Capture the cell that displays the provided text and extract its [x, y] central coordinate. 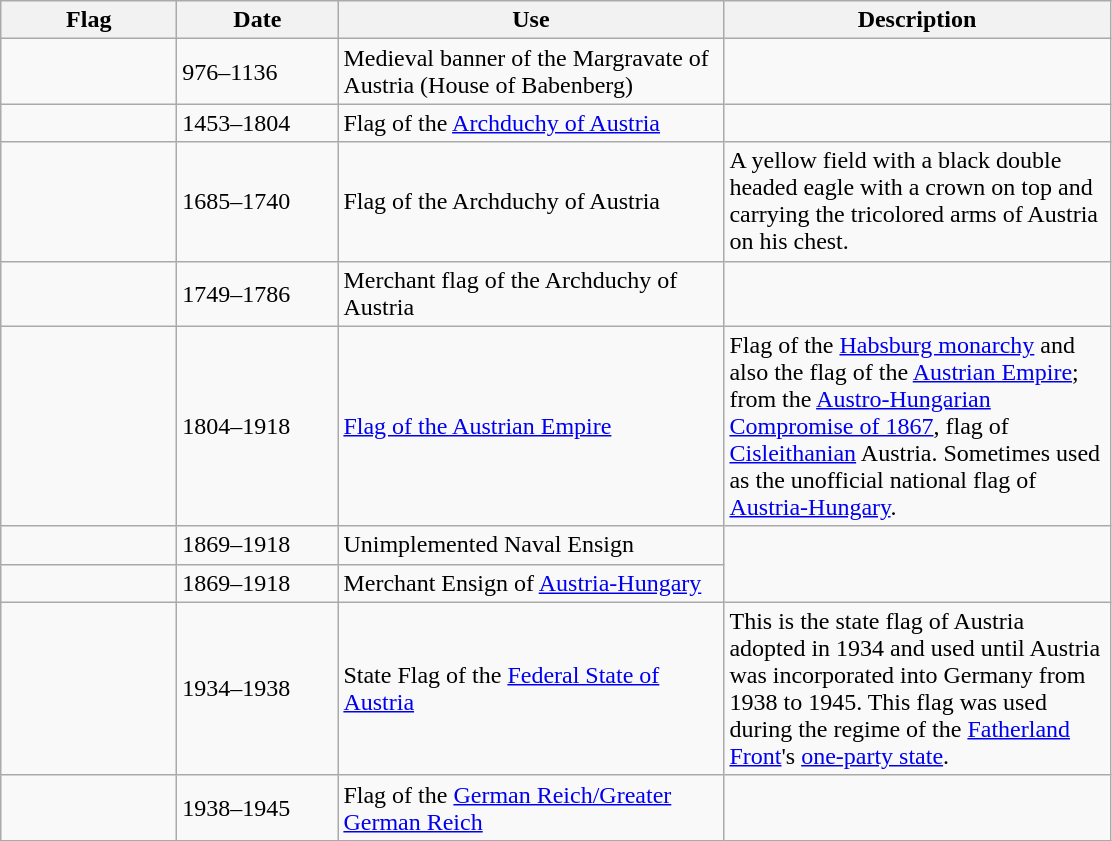
1934–1938 [258, 688]
Flag of the German Reich/Greater German Reich [531, 808]
Merchant flag of the Archduchy of Austria [531, 294]
Merchant Ensign of Austria-Hungary [531, 583]
Use [531, 20]
Flag of the Austrian Empire [531, 426]
Flag [89, 20]
Medieval banner of the Margravate of Austria (House of Babenberg) [531, 72]
1749–1786 [258, 294]
1938–1945 [258, 808]
A yellow field with a black double headed eagle with a crown on top and carrying the tricolored arms of Austria on his chest. [917, 202]
1685–1740 [258, 202]
1453–1804 [258, 123]
976–1136 [258, 72]
Unimplemented Naval Ensign [531, 545]
1804–1918 [258, 426]
Date [258, 20]
Description [917, 20]
State Flag of the Federal State of Austria [531, 688]
